From the cell containing the given text, extract its center point as (X, Y) coordinate. 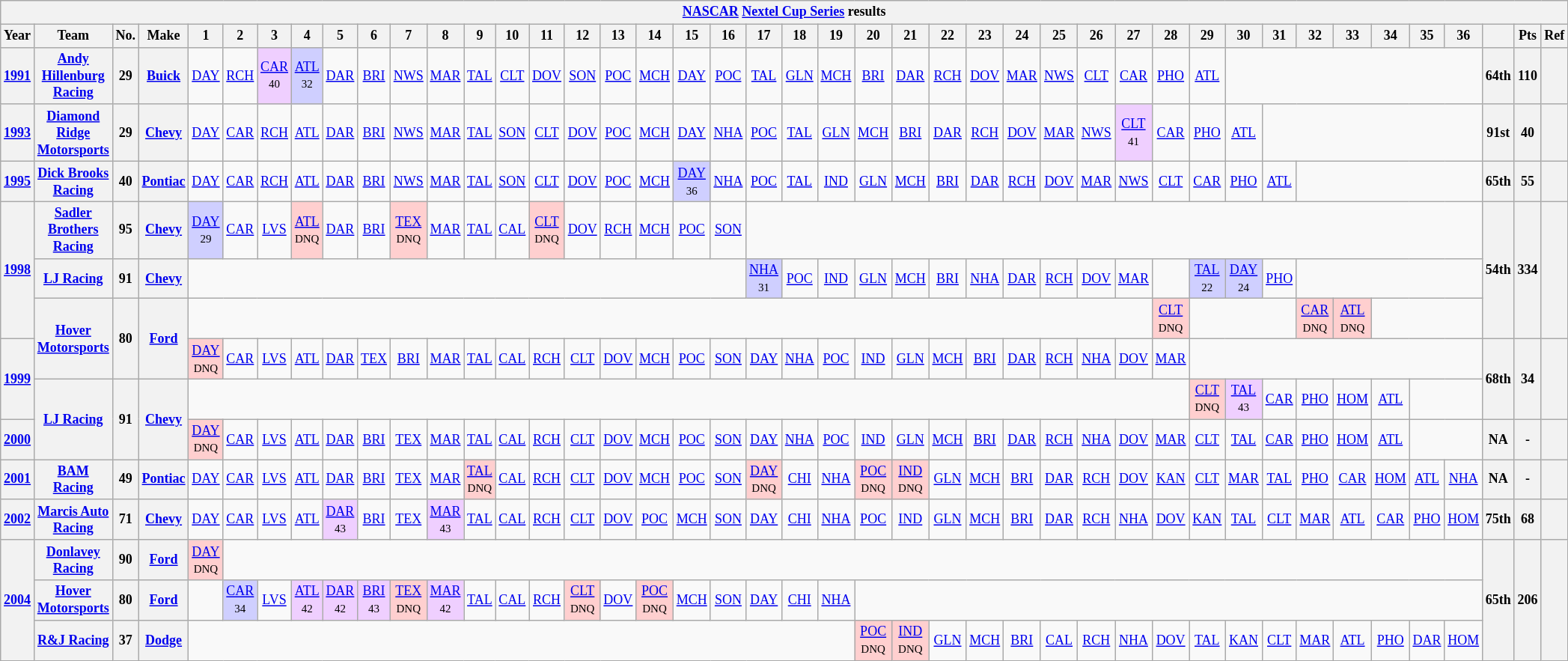
206 (1528, 600)
2002 (18, 520)
35 (1427, 36)
15 (692, 36)
91st (1498, 132)
1998 (18, 270)
DAY36 (692, 181)
1 (206, 36)
CAR34 (240, 600)
Donlavey Racing (73, 560)
33 (1353, 36)
ATL32 (307, 76)
24 (1022, 36)
27 (1134, 36)
95 (126, 230)
NASCAR Nextel Cup Series results (784, 12)
Dick Brooks Racing (73, 181)
36 (1464, 36)
30 (1244, 36)
3 (275, 36)
MAR43 (445, 520)
BAM Racing (73, 480)
R&J Racing (73, 640)
55 (1528, 181)
90 (126, 560)
110 (1528, 76)
DAR43 (340, 520)
64th (1498, 76)
Pts (1528, 36)
No. (126, 36)
Diamond Ridge Motorsports (73, 132)
NHA31 (764, 278)
54th (1498, 270)
10 (512, 36)
TAL22 (1207, 278)
2001 (18, 480)
19 (836, 36)
68th (1498, 379)
Dodge (163, 640)
6 (374, 36)
31 (1279, 36)
20 (873, 36)
1999 (18, 379)
7 (409, 36)
Marcis Auto Racing (73, 520)
1991 (18, 76)
MAR42 (445, 600)
Make (163, 36)
68 (1528, 520)
17 (764, 36)
75th (1498, 520)
Ref (1555, 36)
CARDNQ (1315, 319)
26 (1096, 36)
13 (618, 36)
DAR42 (340, 600)
2 (240, 36)
28 (1171, 36)
CLT41 (1134, 132)
37 (126, 640)
5 (340, 36)
8 (445, 36)
334 (1528, 270)
Team (73, 36)
12 (582, 36)
TAL43 (1244, 399)
11 (547, 36)
Sadler Brothers Racing (73, 230)
CAR40 (275, 76)
2000 (18, 439)
49 (126, 480)
1995 (18, 181)
22 (948, 36)
DAY29 (206, 230)
TALDNQ (480, 480)
25 (1059, 36)
4 (307, 36)
2004 (18, 600)
Year (18, 36)
71 (126, 520)
16 (728, 36)
14 (655, 36)
1993 (18, 132)
21 (910, 36)
Buick (163, 76)
DAY24 (1244, 278)
Andy Hillenburg Racing (73, 76)
9 (480, 36)
18 (799, 36)
23 (985, 36)
ATL42 (307, 600)
BRI43 (374, 600)
32 (1315, 36)
